Identify which cell holds the provided text, then report its [x, y] central coordinate. 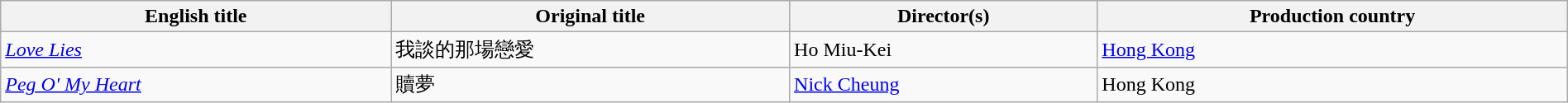
贖夢 [590, 84]
我談的那場戀愛 [590, 49]
Production country [1332, 16]
Peg O' My Heart [196, 84]
Director(s) [944, 16]
Original title [590, 16]
Nick Cheung [944, 84]
Ho Miu-Kei [944, 49]
Love Lies [196, 49]
English title [196, 16]
